Pinpoint the cell where the given text exists, returning its [X, Y] midpoint coordinate. 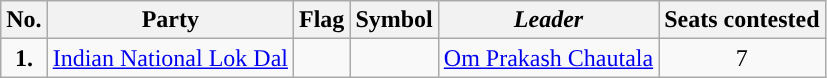
No. [24, 20]
Om Prakash Chautala [548, 58]
Indian National Lok Dal [170, 58]
Seats contested [742, 20]
7 [742, 58]
Party [170, 20]
Symbol [394, 20]
Leader [548, 20]
Flag [321, 20]
1. [24, 58]
